From the cell containing the given text, extract its center point as [X, Y] coordinate. 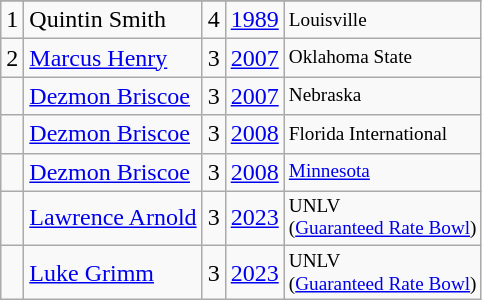
Nebraska [382, 96]
1989 [254, 20]
4 [214, 20]
Louisville [382, 20]
Lawrence Arnold [113, 218]
Marcus Henry [113, 58]
1 [12, 20]
Quintin Smith [113, 20]
2 [12, 58]
Minnesota [382, 172]
Florida International [382, 134]
Luke Grimm [113, 272]
Oklahoma State [382, 58]
